Detect which cell encompasses the target text, then output its (x, y) center coordinate. 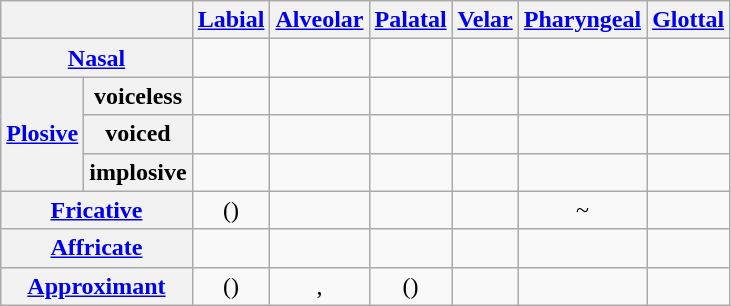
voiced (138, 134)
Approximant (96, 286)
Pharyngeal (582, 20)
implosive (138, 172)
~ (582, 210)
Nasal (96, 58)
Glottal (688, 20)
voiceless (138, 96)
Palatal (410, 20)
Labial (231, 20)
Plosive (42, 134)
, (320, 286)
Alveolar (320, 20)
Fricative (96, 210)
Affricate (96, 248)
Velar (485, 20)
